Return [x, y] of the center of cell containing provided text 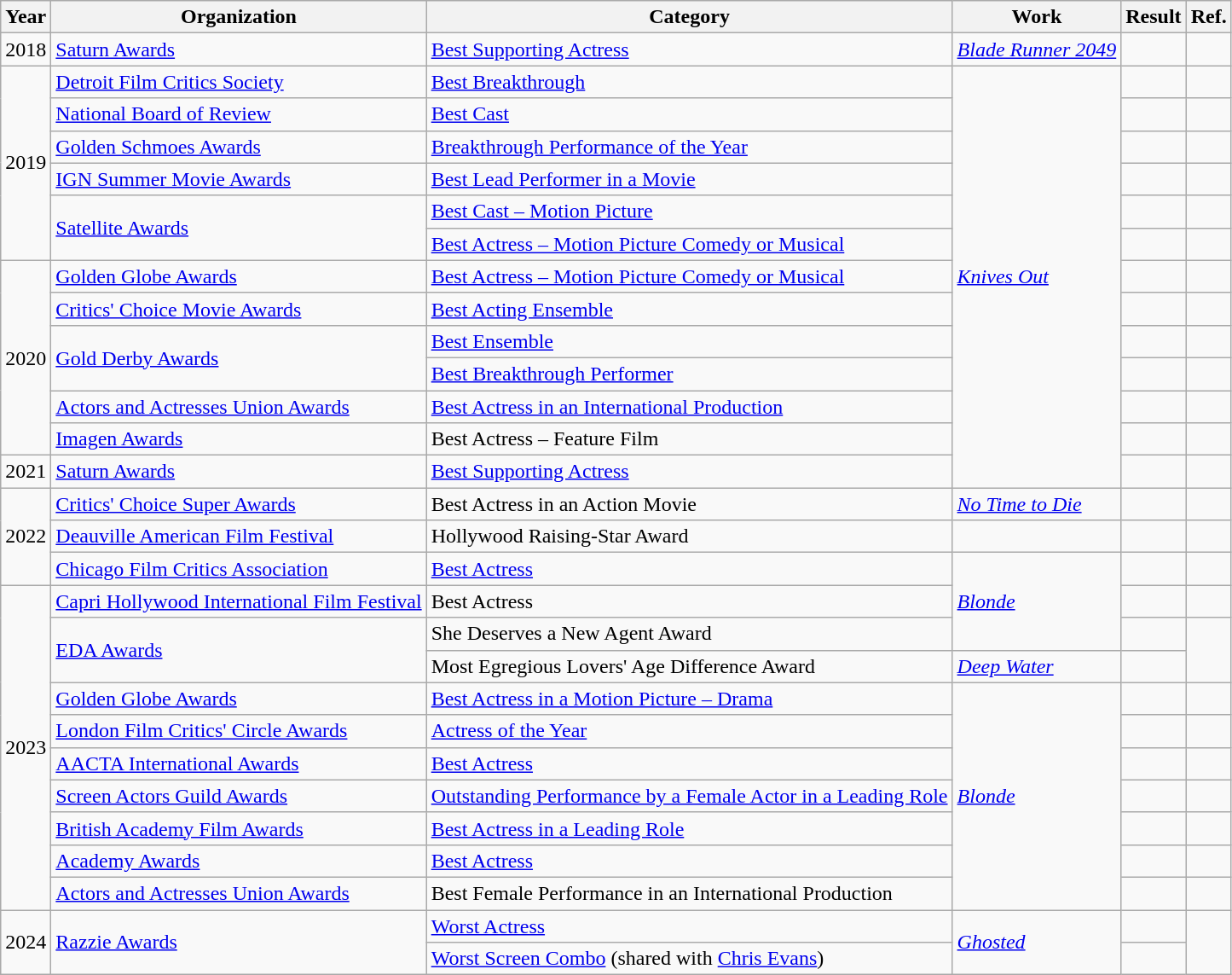
Actress of the Year [689, 731]
Work [1037, 17]
Worst Actress [689, 926]
Detroit Film Critics Society [239, 82]
AACTA International Awards [239, 763]
2023 [26, 747]
Best Actress – Feature Film [689, 439]
Hollywood Raising-Star Award [689, 537]
Razzie Awards [239, 942]
Best Acting Ensemble [689, 309]
Satellite Awards [239, 228]
Worst Screen Combo (shared with Chris Evans) [689, 959]
Academy Awards [239, 861]
Deep Water [1037, 666]
Best Actress in an Action Movie [689, 504]
Best Breakthrough [689, 82]
Imagen Awards [239, 439]
Chicago Film Critics Association [239, 569]
Best Actress in an International Production [689, 407]
Screen Actors Guild Awards [239, 796]
Best Actress in a Leading Role [689, 828]
Best Lead Performer in a Movie [689, 179]
Best Breakthrough Performer [689, 374]
Category [689, 17]
2018 [26, 49]
Year [26, 17]
Critics' Choice Movie Awards [239, 309]
Best Cast [689, 114]
Best Ensemble [689, 341]
Deauville American Film Festival [239, 537]
London Film Critics' Circle Awards [239, 731]
2022 [26, 537]
Blade Runner 2049 [1037, 49]
National Board of Review [239, 114]
She Deserves a New Agent Award [689, 634]
Most Egregious Lovers' Age Difference Award [689, 666]
Ghosted [1037, 942]
Breakthrough Performance of the Year [689, 147]
Knives Out [1037, 276]
2021 [26, 472]
Outstanding Performance by a Female Actor in a Leading Role [689, 796]
2020 [26, 357]
Best Cast – Motion Picture [689, 212]
Best Female Performance in an International Production [689, 893]
EDA Awards [239, 650]
British Academy Film Awards [239, 828]
Ref. [1209, 17]
Organization [239, 17]
Best Actress in a Motion Picture – Drama [689, 699]
Critics' Choice Super Awards [239, 504]
2019 [26, 163]
Golden Schmoes Awards [239, 147]
No Time to Die [1037, 504]
Result [1154, 17]
Gold Derby Awards [239, 357]
Capri Hollywood International Film Festival [239, 601]
2024 [26, 942]
IGN Summer Movie Awards [239, 179]
